Return the (x, y) coordinate for the center point of the cell that contains the specified text.  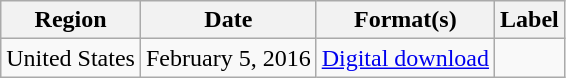
Format(s) (405, 20)
Label (530, 20)
United States (71, 58)
Region (71, 20)
Date (228, 20)
February 5, 2016 (228, 58)
Digital download (405, 58)
